Return the [x, y] coordinate for the center point of the cell that contains the specified text.  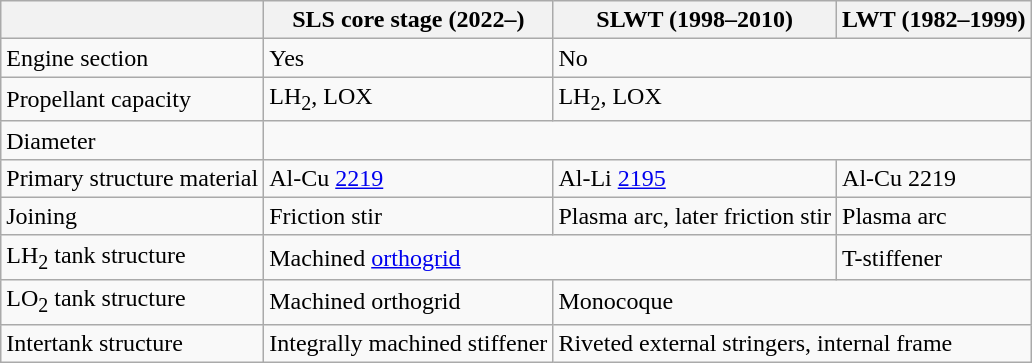
Intertank structure [132, 343]
T-stiffener [934, 257]
Integrally machined stiffener [408, 343]
Primary structure material [132, 178]
Al-Li 2195 [695, 178]
Propellant capacity [132, 99]
SLS core stage (2022–) [408, 20]
Yes [408, 58]
Plasma arc, later friction stir [695, 216]
LH2 tank structure [132, 257]
Riveted external stringers, internal frame [792, 343]
Plasma arc [934, 216]
LWT (1982–1999) [934, 20]
Friction stir [408, 216]
Engine section [132, 58]
SLWT (1998–2010) [695, 20]
Monocoque [792, 302]
LO2 tank structure [132, 302]
No [792, 58]
Diameter [132, 140]
Joining [132, 216]
